Provide the [X, Y] coordinate of the cell's center where the given text is located.  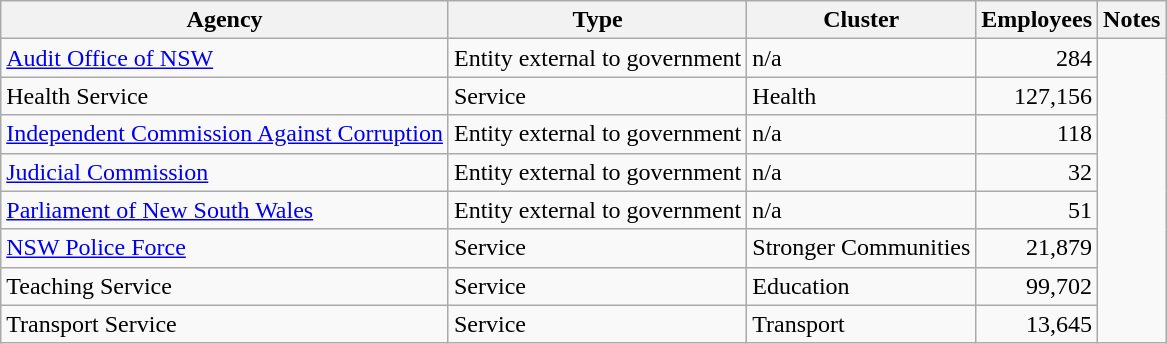
Audit Office of NSW [225, 58]
32 [1037, 172]
13,645 [1037, 324]
51 [1037, 210]
Cluster [862, 20]
Notes [1132, 20]
Transport [862, 324]
Parliament of New South Wales [225, 210]
127,156 [1037, 96]
Agency [225, 20]
Employees [1037, 20]
Transport Service [225, 324]
Health Service [225, 96]
118 [1037, 134]
Health [862, 96]
Independent Commission Against Corruption [225, 134]
Stronger Communities [862, 248]
21,879 [1037, 248]
99,702 [1037, 286]
Education [862, 286]
Type [597, 20]
Judicial Commission [225, 172]
Teaching Service [225, 286]
284 [1037, 58]
NSW Police Force [225, 248]
